Search for the cell housing the specified text and yield its [x, y] center coordinate. 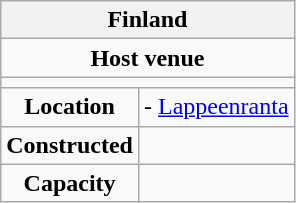
Finland [148, 20]
Location [70, 107]
Capacity [70, 183]
Host venue [148, 58]
Constructed [70, 145]
- Lappeenranta [216, 107]
